Return [X, Y] of the center of cell containing provided text 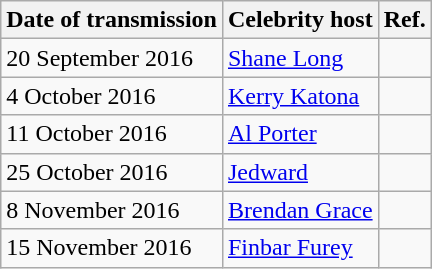
Ref. [404, 20]
Shane Long [300, 58]
11 October 2016 [112, 134]
8 November 2016 [112, 210]
Date of transmission [112, 20]
Celebrity host [300, 20]
Al Porter [300, 134]
4 October 2016 [112, 96]
Finbar Furey [300, 248]
Jedward [300, 172]
Brendan Grace [300, 210]
15 November 2016 [112, 248]
Kerry Katona [300, 96]
25 October 2016 [112, 172]
20 September 2016 [112, 58]
